Return the (X, Y) coordinate for the center point of the cell that contains the specified text.  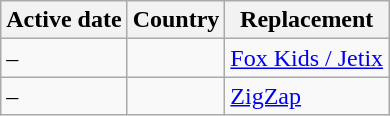
Country (176, 20)
Fox Kids / Jetix (307, 58)
Replacement (307, 20)
Active date (64, 20)
ZigZap (307, 96)
